Find where the given text appears and provide that cell's center as [x, y] coordinate. 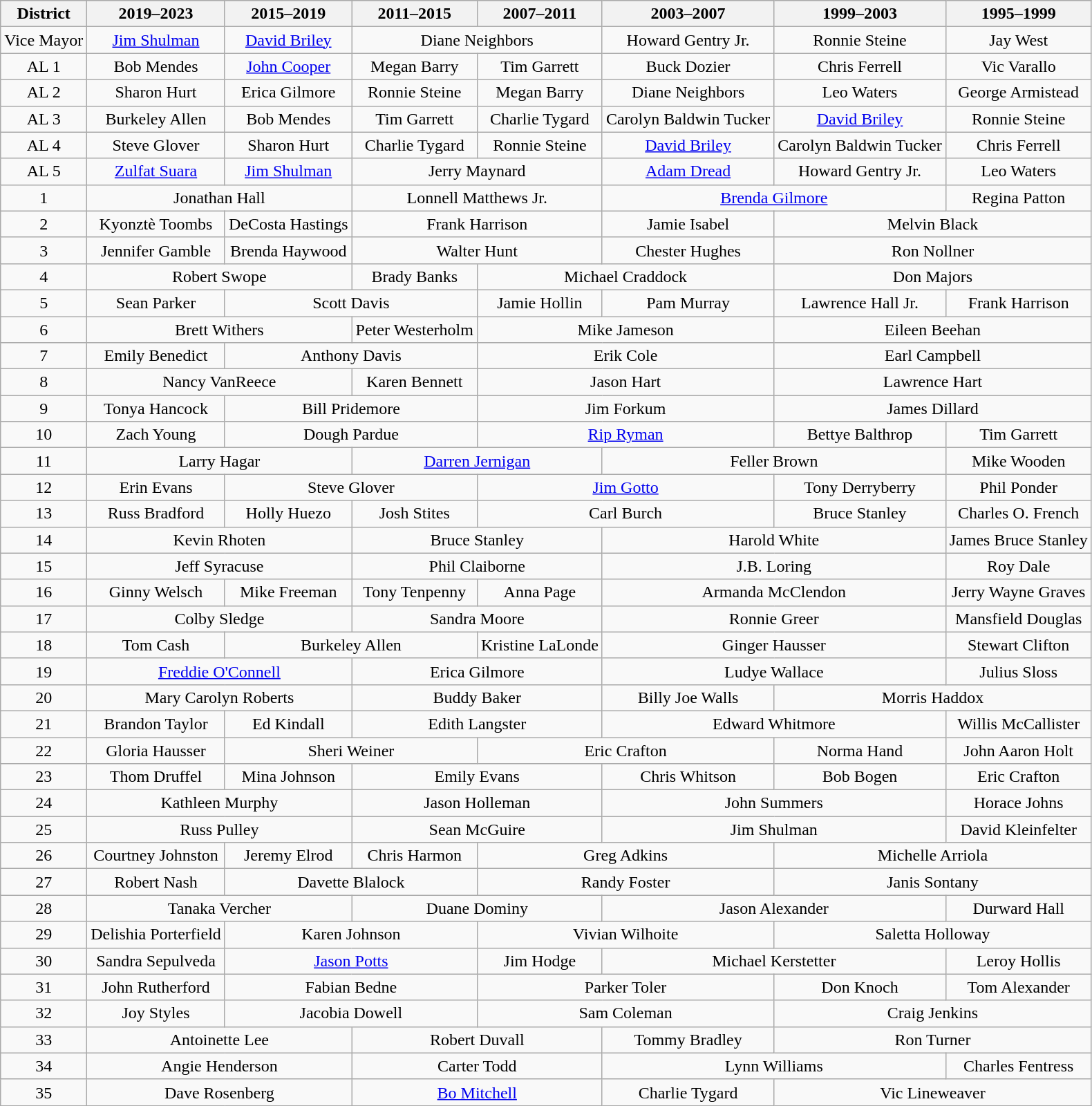
Craig Jenkins [933, 1013]
Carter Todd [477, 1066]
3 [44, 250]
Robert Duvall [477, 1040]
Jennifer Gamble [156, 250]
Saletta Holloway [933, 935]
Bob Bogen [860, 777]
Jamie Hollin [539, 303]
Dave Rosenberg [220, 1092]
Vic Varallo [1019, 66]
23 [44, 777]
Janis Sontany [933, 882]
Freddie O'Connell [220, 671]
Jason Hart [625, 382]
Jeff Syracuse [220, 566]
Zach Young [156, 435]
Horace Johns [1019, 803]
Colby Sledge [220, 619]
James Bruce Stanley [1019, 540]
Mike Freeman [288, 592]
John Cooper [288, 66]
Michelle Arriola [933, 856]
Tanaka Vercher [220, 908]
Mike Jameson [625, 330]
32 [44, 1013]
Jacobia Dowell [351, 1013]
21 [44, 724]
25 [44, 829]
Gloria Hausser [156, 750]
31 [44, 987]
Harold White [774, 540]
Phil Ponder [1019, 487]
Ronnie Greer [774, 619]
Morris Haddox [933, 697]
1995–1999 [1019, 14]
Erik Cole [625, 356]
Josh Stites [415, 514]
Vic Lineweaver [933, 1092]
Carl Burch [625, 514]
Jay West [1019, 40]
2003–2007 [688, 14]
Melvin Black [933, 224]
Brenda Haywood [288, 250]
James Dillard [933, 409]
Jerry Maynard [477, 171]
14 [44, 540]
District [44, 14]
Jeremy Elrod [288, 856]
Courtney Johnston [156, 856]
34 [44, 1066]
Larry Hagar [220, 461]
Leroy Hollis [1019, 961]
Chris Harmon [415, 856]
22 [44, 750]
Sam Coleman [625, 1013]
John Summers [774, 803]
Joy Styles [156, 1013]
Russ Pulley [220, 829]
Kristine LaLonde [539, 645]
Tom Cash [156, 645]
Anthony Davis [351, 356]
6 [44, 330]
Randy Foster [625, 882]
Davette Blalock [351, 882]
Jason Alexander [774, 908]
Karen Bennett [415, 382]
Kyonztè Toombs [156, 224]
Bettye Balthrop [860, 435]
Erin Evans [156, 487]
Jim Hodge [539, 961]
Bo Mitchell [477, 1092]
Robert Swope [220, 276]
AL 2 [44, 93]
Ron Nollner [933, 250]
7 [44, 356]
Charles Fentress [1019, 1066]
Mina Johnson [288, 777]
Scott Davis [351, 303]
Sandra Sepulveda [156, 961]
Duane Dominy [477, 908]
Lawrence Hart [933, 382]
Sheri Weiner [351, 750]
John Aaron Holt [1019, 750]
30 [44, 961]
Zulfat Suara [156, 171]
Ron Turner [933, 1040]
Regina Patton [1019, 198]
18 [44, 645]
Dough Pardue [351, 435]
Kathleen Murphy [220, 803]
11 [44, 461]
Holly Huezo [288, 514]
5 [44, 303]
Don Knoch [860, 987]
Ludye Wallace [774, 671]
10 [44, 435]
Mary Carolyn Roberts [220, 697]
1999–2003 [860, 14]
Sean Parker [156, 303]
9 [44, 409]
Edward Whitmore [774, 724]
8 [44, 382]
Chester Hughes [688, 250]
Greg Adkins [625, 856]
George Armistead [1019, 93]
Lawrence Hall Jr. [860, 303]
Chris Whitson [688, 777]
Norma Hand [860, 750]
15 [44, 566]
Stewart Clifton [1019, 645]
Charles O. French [1019, 514]
Tony Derryberry [860, 487]
Robert Nash [156, 882]
Jim Gotto [625, 487]
Emily Evans [477, 777]
Edith Langster [477, 724]
Durward Hall [1019, 908]
Phil Claiborne [477, 566]
20 [44, 697]
2019–2023 [156, 14]
Brady Banks [415, 276]
Thom Druffel [156, 777]
Feller Brown [774, 461]
Michael Kerstetter [774, 961]
AL 5 [44, 171]
Earl Campbell [933, 356]
Fabian Bedne [351, 987]
Tony Tenpenny [415, 592]
Brandon Taylor [156, 724]
Lynn Williams [774, 1066]
Emily Benedict [156, 356]
J.B. Loring [774, 566]
16 [44, 592]
28 [44, 908]
Jonathan Hall [220, 198]
2015–2019 [288, 14]
Jerry Wayne Graves [1019, 592]
Don Majors [933, 276]
AL 4 [44, 145]
Jason Potts [351, 961]
Sean McGuire [477, 829]
Adam Dread [688, 171]
Brenda Gilmore [774, 198]
Pam Murray [688, 303]
John Rutherford [156, 987]
Lonnell Matthews Jr. [477, 198]
Mike Wooden [1019, 461]
Nancy VanReece [220, 382]
Bill Pridemore [351, 409]
33 [44, 1040]
Walter Hunt [477, 250]
Anna Page [539, 592]
Buddy Baker [477, 697]
Darren Jernigan [477, 461]
24 [44, 803]
Peter Westerholm [415, 330]
Vice Mayor [44, 40]
4 [44, 276]
Michael Craddock [625, 276]
Jim Forkum [625, 409]
Tom Alexander [1019, 987]
35 [44, 1092]
Mansfield Douglas [1019, 619]
17 [44, 619]
Willis McCallister [1019, 724]
29 [44, 935]
27 [44, 882]
Sandra Moore [477, 619]
Rip Ryman [625, 435]
Vivian Wilhoite [625, 935]
Ginger Hausser [774, 645]
2007–2011 [539, 14]
AL 1 [44, 66]
2011–2015 [415, 14]
Angie Henderson [220, 1066]
2 [44, 224]
Russ Bradford [156, 514]
Parker Toler [625, 987]
1 [44, 198]
Ginny Welsch [156, 592]
David Kleinfelter [1019, 829]
Delishia Porterfield [156, 935]
12 [44, 487]
Buck Dozier [688, 66]
Antoinette Lee [220, 1040]
Julius Sloss [1019, 671]
Karen Johnson [351, 935]
13 [44, 514]
Eileen Beehan [933, 330]
Jason Holleman [477, 803]
Brett Withers [220, 330]
AL 3 [44, 119]
DeCosta Hastings [288, 224]
19 [44, 671]
Jamie Isabel [688, 224]
Tommy Bradley [688, 1040]
Billy Joe Walls [688, 697]
Roy Dale [1019, 566]
Armanda McClendon [774, 592]
Tonya Hancock [156, 409]
26 [44, 856]
Ed Kindall [288, 724]
Kevin Rhoten [220, 540]
